Detect which cell encompasses the target text, then output its [x, y] center coordinate. 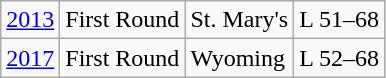
2017 [30, 58]
2013 [30, 20]
L 51–68 [340, 20]
St. Mary's [240, 20]
Wyoming [240, 58]
L 52–68 [340, 58]
